Locate the cell with the specified text and output its (X, Y) center coordinate. 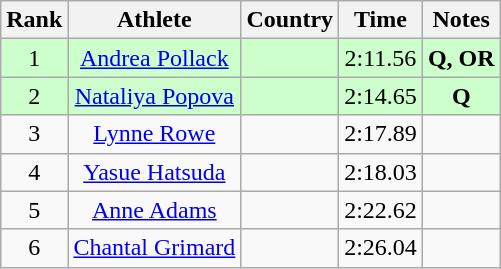
Q (461, 96)
2:18.03 (381, 172)
6 (34, 248)
4 (34, 172)
Rank (34, 20)
1 (34, 58)
2 (34, 96)
5 (34, 210)
2:17.89 (381, 134)
Notes (461, 20)
Q, OR (461, 58)
2:14.65 (381, 96)
Andrea Pollack (154, 58)
Lynne Rowe (154, 134)
2:26.04 (381, 248)
3 (34, 134)
2:11.56 (381, 58)
Yasue Hatsuda (154, 172)
2:22.62 (381, 210)
Chantal Grimard (154, 248)
Country (290, 20)
Time (381, 20)
Anne Adams (154, 210)
Athlete (154, 20)
Nataliya Popova (154, 96)
